Return the (X, Y) coordinate for the center point of the cell that contains the specified text.  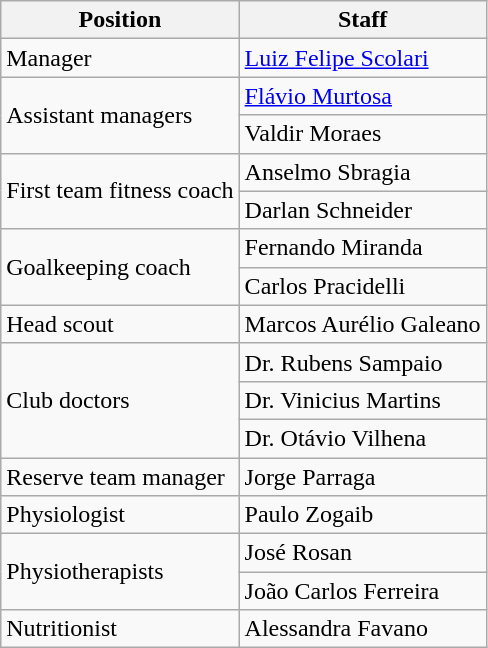
Goalkeeping coach (120, 267)
Paulo Zogaib (362, 515)
Marcos Aurélio Galeano (362, 324)
Flávio Murtosa (362, 96)
João Carlos Ferreira (362, 591)
José Rosan (362, 553)
Manager (120, 58)
Darlan Schneider (362, 210)
Alessandra Favano (362, 629)
Nutritionist (120, 629)
Valdir Moraes (362, 134)
Luiz Felipe Scolari (362, 58)
First team fitness coach (120, 191)
Dr. Vinicius Martins (362, 400)
Dr. Rubens Sampaio (362, 362)
Head scout (120, 324)
Fernando Miranda (362, 248)
Carlos Pracidelli (362, 286)
Anselmo Sbragia (362, 172)
Reserve team manager (120, 477)
Physiologist (120, 515)
Jorge Parraga (362, 477)
Staff (362, 20)
Assistant managers (120, 115)
Position (120, 20)
Club doctors (120, 400)
Dr. Otávio Vilhena (362, 438)
Physiotherapists (120, 572)
